Return (X, Y) of the center of cell containing provided text 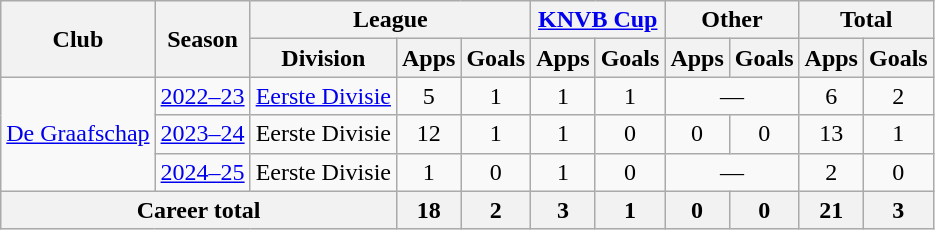
18 (428, 210)
13 (831, 134)
5 (428, 96)
Career total (199, 210)
Club (78, 39)
De Graafschap (78, 134)
6 (831, 96)
Division (323, 58)
2022–23 (202, 96)
21 (831, 210)
2024–25 (202, 172)
Other (732, 20)
League (390, 20)
KNVB Cup (598, 20)
2023–24 (202, 134)
Total (866, 20)
12 (428, 134)
Season (202, 39)
